Identify which cell holds the provided text, then report its [X, Y] central coordinate. 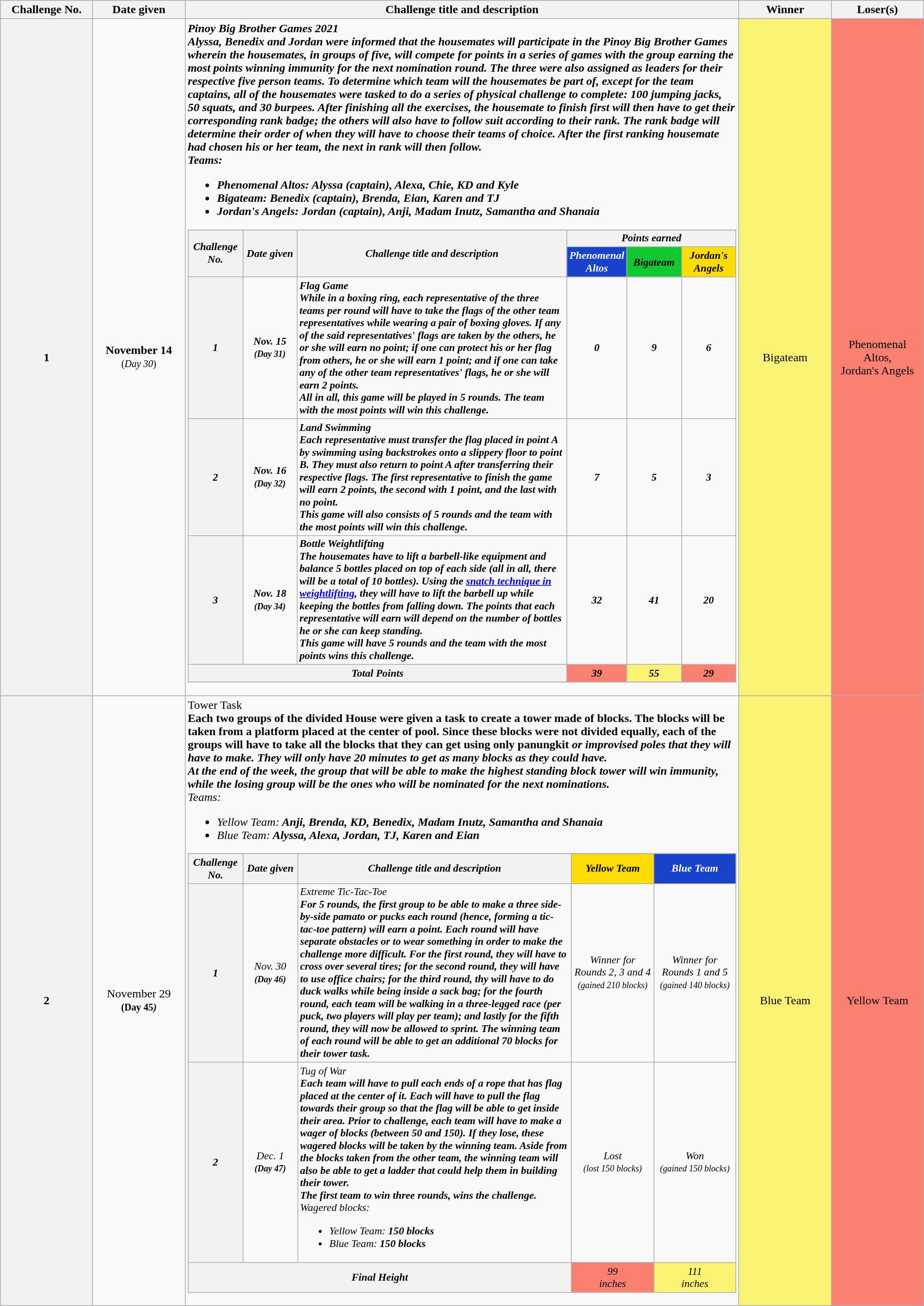
Nov. 18(Day 34) [270, 600]
39 [597, 673]
0 [597, 348]
Nov. 15(Day 31) [270, 348]
6 [709, 348]
Lost(lost 150 blocks) [613, 1162]
November 29(Day 45) [138, 1001]
Jordan's Angels [709, 262]
41 [654, 600]
Phenomenal Altos [597, 262]
20 [709, 600]
29 [709, 673]
Winner [785, 10]
111inches [695, 1277]
7 [597, 477]
Phenomenal Altos,Jordan's Angels [877, 357]
55 [654, 673]
Final Height [380, 1277]
Nov. 30(Day 46) [270, 973]
Dec. 1(Day 47) [270, 1162]
99inches [613, 1277]
Winner for Rounds 1 and 5 (gained 140 blocks) [695, 973]
5 [654, 477]
Points earned [651, 238]
Won(gained 150 blocks) [695, 1162]
9 [654, 348]
Total Points [377, 673]
November 14(Day 30) [138, 357]
32 [597, 600]
Winner for Rounds 2, 3 and 4 (gained 210 blocks) [613, 973]
Nov. 16(Day 32) [270, 477]
Loser(s) [877, 10]
